Locate the cell with the specified text and output its [x, y] center coordinate. 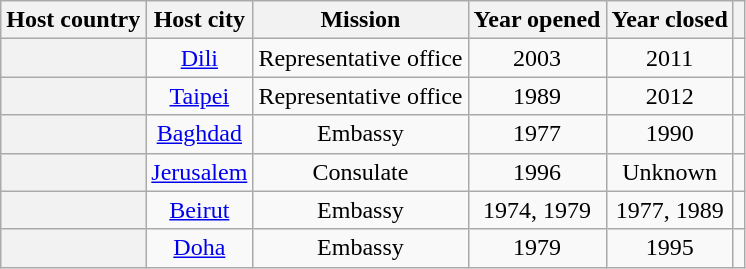
Host country [74, 20]
2012 [670, 96]
Unknown [670, 172]
Year closed [670, 20]
Mission [360, 20]
Taipei [200, 96]
1977, 1989 [670, 210]
2003 [537, 58]
2011 [670, 58]
1995 [670, 248]
1996 [537, 172]
1989 [537, 96]
Consulate [360, 172]
1990 [670, 134]
Beirut [200, 210]
Dili [200, 58]
1977 [537, 134]
1974, 1979 [537, 210]
Baghdad [200, 134]
Year opened [537, 20]
Jerusalem [200, 172]
Doha [200, 248]
Host city [200, 20]
1979 [537, 248]
